For the text-containing cell, return its midpoint in [x, y] coordinate format. 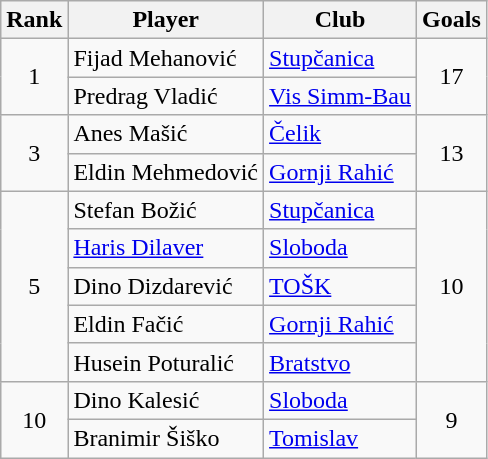
Eldin Mehmedović [166, 172]
Goals [452, 20]
17 [452, 77]
1 [34, 77]
Bratstvo [340, 362]
Predrag Vladić [166, 96]
Fijad Mehanović [166, 58]
Anes Mašić [166, 134]
Dino Kalesić [166, 400]
Vis Simm-Bau [340, 96]
Rank [34, 20]
Husein Poturalić [166, 362]
5 [34, 286]
3 [34, 153]
Stefan Božić [166, 210]
9 [452, 419]
Čelik [340, 134]
Branimir Šiško [166, 438]
Dino Dizdarević [166, 286]
Club [340, 20]
Player [166, 20]
Haris Dilaver [166, 248]
Tomislav [340, 438]
13 [452, 153]
TOŠK [340, 286]
Eldin Fačić [166, 324]
